From the cell containing the given text, extract its center point as (x, y) coordinate. 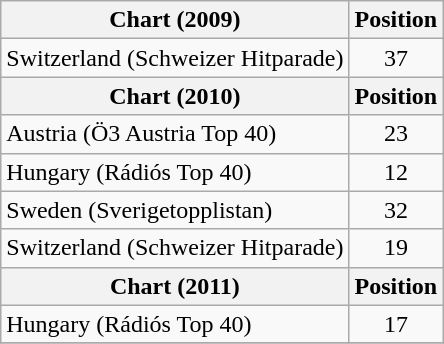
32 (396, 210)
Austria (Ö3 Austria Top 40) (175, 134)
23 (396, 134)
19 (396, 248)
Chart (2010) (175, 96)
Chart (2011) (175, 286)
Chart (2009) (175, 20)
12 (396, 172)
Sweden (Sverigetopplistan) (175, 210)
37 (396, 58)
17 (396, 324)
